From the cell containing the given text, extract its center point as (X, Y) coordinate. 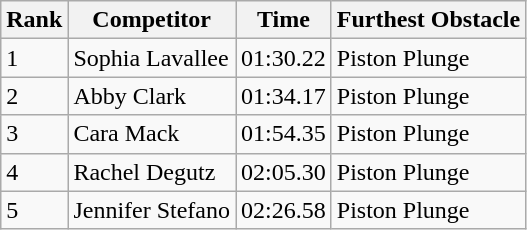
Cara Mack (152, 134)
01:34.17 (284, 96)
01:54.35 (284, 134)
Competitor (152, 20)
Time (284, 20)
Rachel Degutz (152, 172)
Jennifer Stefano (152, 210)
4 (34, 172)
Abby Clark (152, 96)
Rank (34, 20)
01:30.22 (284, 58)
Furthest Obstacle (428, 20)
3 (34, 134)
1 (34, 58)
02:26.58 (284, 210)
Sophia Lavallee (152, 58)
2 (34, 96)
5 (34, 210)
02:05.30 (284, 172)
